Output the [X, Y] coordinate of the center of the cell containing the given text.  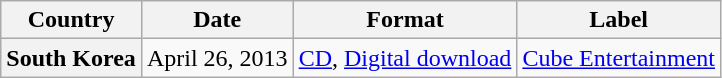
Cube Entertainment [619, 58]
Date [217, 20]
Country [72, 20]
CD, Digital download [405, 58]
Label [619, 20]
Format [405, 20]
South Korea [72, 58]
April 26, 2013 [217, 58]
